Find where the given text appears and provide that cell's center as (X, Y) coordinate. 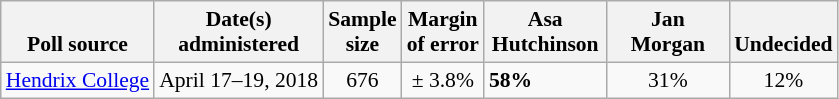
April 17–19, 2018 (238, 80)
Poll source (78, 32)
Marginof error (443, 32)
12% (783, 80)
Samplesize (362, 32)
58% (546, 80)
31% (668, 80)
JanMorgan (668, 32)
Date(s)administered (238, 32)
AsaHutchinson (546, 32)
Hendrix College (78, 80)
676 (362, 80)
Undecided (783, 32)
± 3.8% (443, 80)
